Determine the [x, y] coordinate at the center of the cell enclosing the given text.  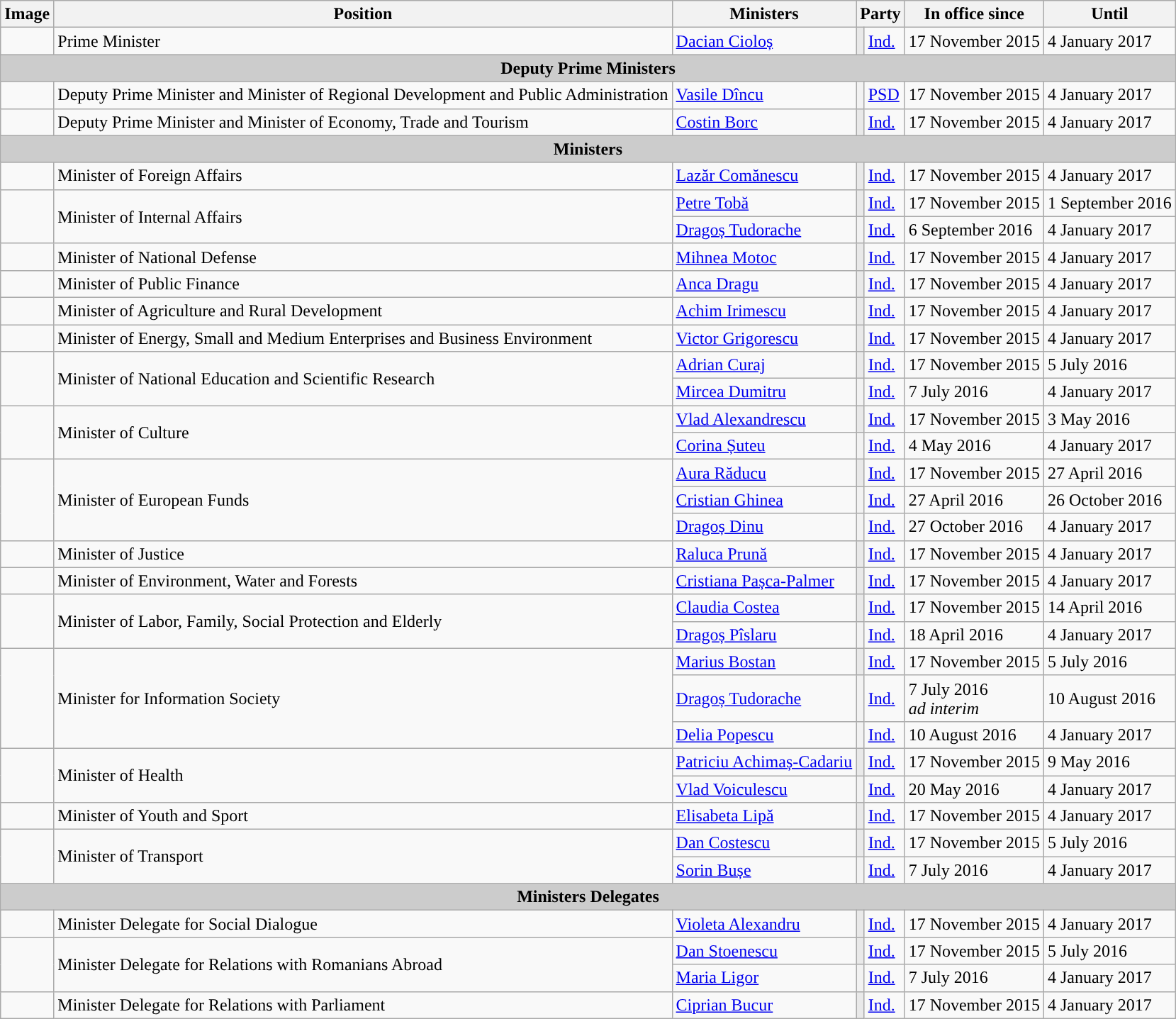
PSD [885, 95]
Minister of National Defense [363, 257]
Violeta Alexandru [764, 924]
In office since [974, 14]
Minister of Culture [363, 433]
Minister Delegate for Relations with Parliament [363, 1005]
Minister for Information Society [363, 698]
Ciprian Bucur [764, 1005]
Deputy Prime Minister and Minister of Economy, Trade and Tourism [363, 122]
Minister of Energy, Small and Medium Enterprises and Business Environment [363, 338]
Minister of Justice [363, 554]
Claudia Costea [764, 608]
4 May 2016 [974, 446]
7 July 2016ad interim [974, 698]
Dragoș Dinu [764, 527]
Cristiana Pașca-Palmer [764, 581]
Lazăr Comănescu [764, 176]
Minister of National Education and Scientific Research [363, 379]
Patriciu Achimaș-Cadariu [764, 762]
Minister of Health [363, 775]
Prime Minister [363, 41]
9 May 2016 [1109, 762]
Mihnea Motoc [764, 257]
Minister Delegate for Social Dialogue [363, 924]
Costin Borc [764, 122]
Ministers Delegates [588, 897]
Image [27, 14]
Cristian Ghinea [764, 500]
Vasile Dîncu [764, 95]
Minister of Environment, Water and Forests [363, 581]
14 April 2016 [1109, 608]
3 May 2016 [1109, 419]
1 September 2016 [1109, 203]
Until [1109, 14]
Vlad Alexandrescu [764, 419]
Deputy Prime Minister and Minister of Regional Development and Public Administration [363, 95]
Anca Dragu [764, 284]
Mircea Dumitru [764, 392]
Minister of European Funds [363, 500]
Minister Delegate for Relations with Romanians Abroad [363, 964]
Deputy Prime Ministers [588, 68]
Aura Răducu [764, 473]
Maria Ligor [764, 978]
Minister of Public Finance [363, 284]
Dacian Cioloș [764, 41]
Party [880, 14]
18 April 2016 [974, 635]
20 May 2016 [974, 789]
6 September 2016 [974, 230]
27 October 2016 [974, 527]
Corina Șuteu [764, 446]
Petre Tobă [764, 203]
Minister of Agriculture and Rural Development [363, 311]
Minister of Internal Affairs [363, 216]
Minister of Youth and Sport [363, 816]
Dan Costescu [764, 843]
Vlad Voiculescu [764, 789]
Dan Stoenescu [764, 951]
Achim Irimescu [764, 311]
Elisabeta Lipă [764, 816]
Sorin Bușe [764, 870]
Position [363, 14]
Raluca Prună [764, 554]
Delia Popescu [764, 735]
26 October 2016 [1109, 500]
Minister of Labor, Family, Social Protection and Elderly [363, 621]
Victor Grigorescu [764, 338]
Minister of Transport [363, 857]
Adrian Curaj [764, 365]
Marius Bostan [764, 662]
Dragoș Pîslaru [764, 635]
Minister of Foreign Affairs [363, 176]
